Output the (X, Y) coordinate of the center of the cell containing the given text.  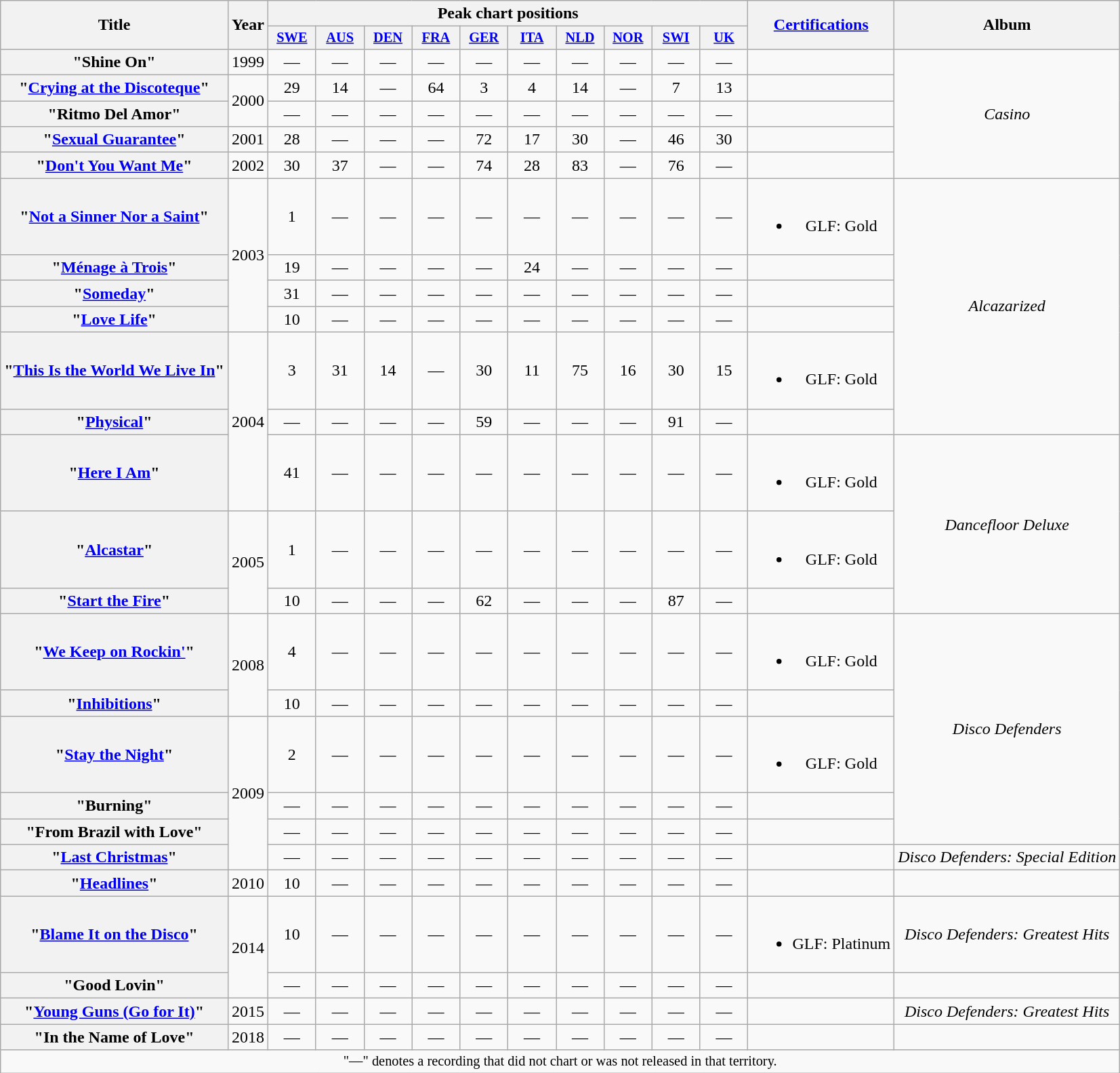
1999 (248, 62)
17 (533, 140)
"In the Name of Love" (115, 1037)
UK (724, 38)
SWI (676, 38)
Title (115, 25)
64 (436, 88)
15 (724, 370)
72 (484, 140)
37 (340, 165)
"Good Lovin" (115, 986)
"Sexual Guarantee" (115, 140)
"Young Guns (Go for It)" (115, 1011)
"Don't You Want Me" (115, 165)
2002 (248, 165)
ITA (533, 38)
2015 (248, 1011)
"Ménage à Trois" (115, 268)
13 (724, 88)
DEN (388, 38)
AUS (340, 38)
Certifications (821, 25)
59 (484, 422)
"We Keep on Rockin'" (115, 652)
"Love Life" (115, 319)
24 (533, 268)
76 (676, 165)
FRA (436, 38)
"Last Christmas" (115, 857)
"Burning" (115, 806)
"Headlines" (115, 883)
Disco Defenders: Special Edition (1007, 857)
"Blame It on the Disco" (115, 934)
"Stay the Night" (115, 754)
"Someday" (115, 293)
"Inhibitions" (115, 703)
NOR (627, 38)
"Start the Fire" (115, 601)
2000 (248, 101)
19 (291, 268)
Peak chart positions (508, 14)
2014 (248, 948)
"Physical" (115, 422)
GLF: Platinum (821, 934)
16 (627, 370)
"Ritmo Del Amor" (115, 114)
46 (676, 140)
"Here I Am" (115, 473)
SWE (291, 38)
"This Is the World We Live In" (115, 370)
2008 (248, 664)
Album (1007, 25)
74 (484, 165)
NLD (580, 38)
11 (533, 370)
91 (676, 422)
2001 (248, 140)
75 (580, 370)
2018 (248, 1037)
Alcazarized (1007, 306)
62 (484, 601)
Year (248, 25)
"From Brazil with Love" (115, 832)
"Crying at the Discoteque" (115, 88)
"—" denotes a recording that did not chart or was not released in that territory. (560, 1061)
2010 (248, 883)
87 (676, 601)
41 (291, 473)
Casino (1007, 113)
29 (291, 88)
2005 (248, 563)
83 (580, 165)
Dancefloor Deluxe (1007, 524)
"Not a Sinner Nor a Saint" (115, 217)
"Alcastar" (115, 549)
"Shine On" (115, 62)
2 (291, 754)
2003 (248, 255)
7 (676, 88)
2004 (248, 422)
GER (484, 38)
2009 (248, 793)
Disco Defenders (1007, 729)
